Detect which cell encompasses the target text, then output its (X, Y) center coordinate. 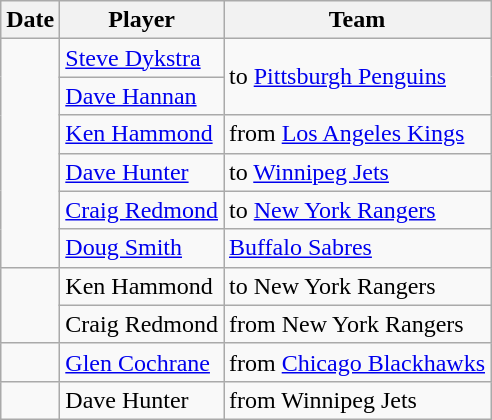
Team (358, 20)
Doug Smith (142, 248)
to Winnipeg Jets (358, 172)
Dave Hannan (142, 96)
Steve Dykstra (142, 58)
Buffalo Sabres (358, 248)
Date (30, 20)
from Chicago Blackhawks (358, 362)
from Winnipeg Jets (358, 400)
from New York Rangers (358, 324)
Glen Cochrane (142, 362)
Player (142, 20)
to Pittsburgh Penguins (358, 77)
from Los Angeles Kings (358, 134)
